Detect which cell encompasses the target text, then output its (x, y) center coordinate. 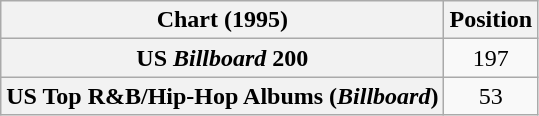
53 (491, 96)
Chart (1995) (222, 20)
US Billboard 200 (222, 58)
US Top R&B/Hip-Hop Albums (Billboard) (222, 96)
197 (491, 58)
Position (491, 20)
